Detect which cell encompasses the target text, then output its [X, Y] center coordinate. 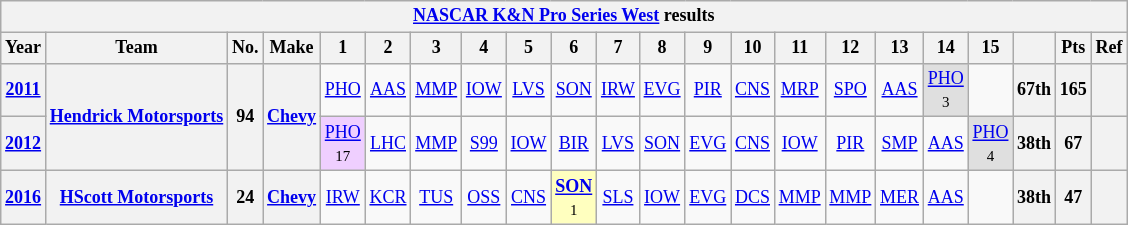
2 [388, 48]
12 [850, 48]
5 [528, 48]
Make [292, 48]
3 [436, 48]
4 [484, 48]
Team [136, 48]
6 [574, 48]
No. [246, 48]
Hendrick Motorsports [136, 116]
1 [342, 48]
165 [1073, 90]
94 [246, 116]
DCS [753, 197]
9 [708, 48]
Pts [1073, 48]
67 [1073, 144]
10 [753, 48]
7 [618, 48]
PHO17 [342, 144]
8 [662, 48]
PHO3 [946, 90]
HScott Motorsports [136, 197]
LHC [388, 144]
SPO [850, 90]
PHO [342, 90]
2011 [24, 90]
S99 [484, 144]
67th [1034, 90]
OSS [484, 197]
11 [800, 48]
BIR [574, 144]
NASCAR K&N Pro Series West results [564, 16]
SON1 [574, 197]
2012 [24, 144]
Year [24, 48]
14 [946, 48]
Ref [1109, 48]
13 [900, 48]
24 [246, 197]
TUS [436, 197]
MRP [800, 90]
2016 [24, 197]
KCR [388, 197]
MER [900, 197]
SMP [900, 144]
47 [1073, 197]
SLS [618, 197]
PHO4 [990, 144]
15 [990, 48]
